Search for the cell housing the specified text and yield its [X, Y] center coordinate. 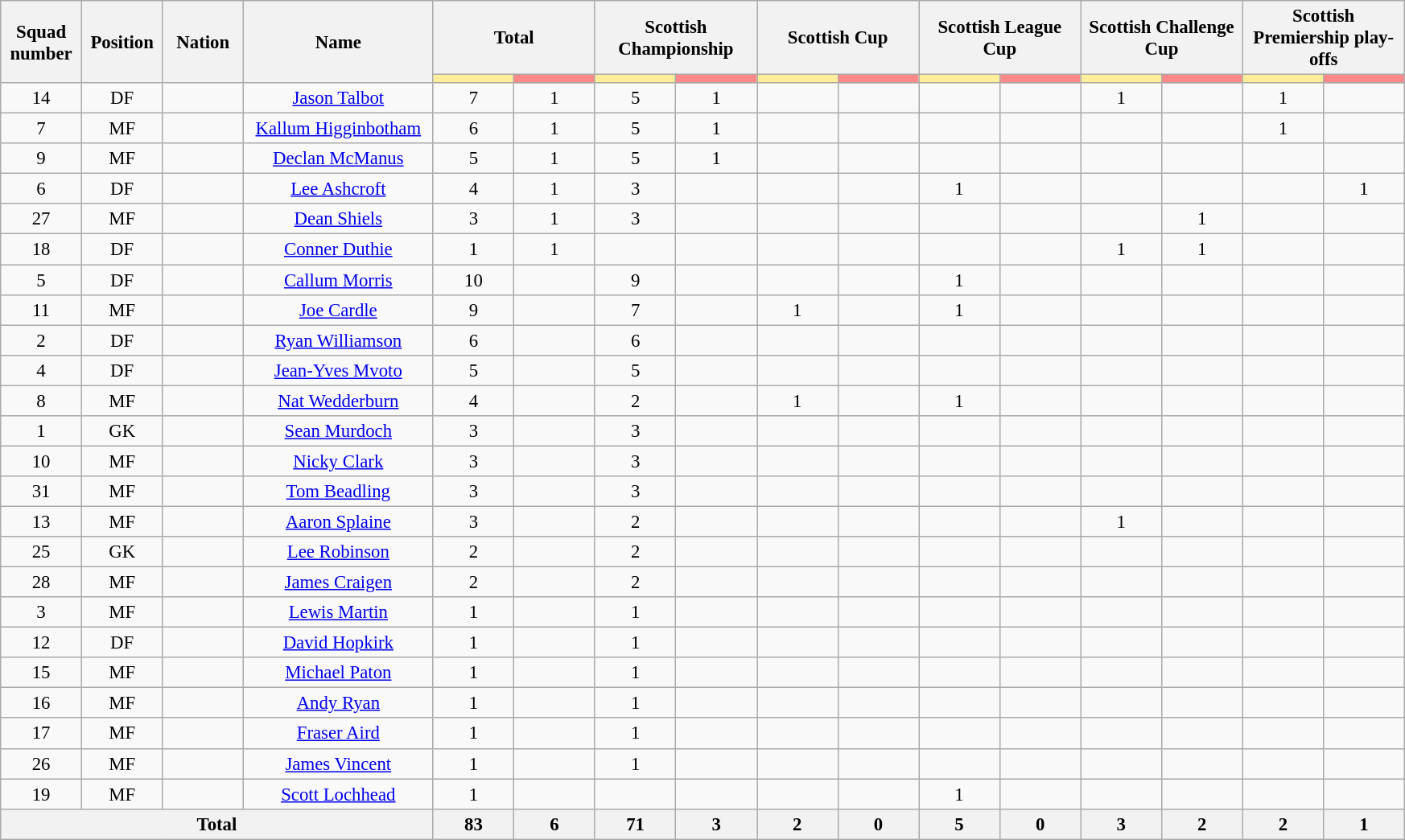
Andy Ryan [339, 703]
Dean Shiels [339, 220]
Conner Duthie [339, 249]
26 [42, 764]
83 [473, 824]
Joe Cardle [339, 310]
13 [42, 521]
Ryan Williamson [339, 340]
18 [42, 249]
25 [42, 552]
16 [42, 703]
Tom Beadling [339, 492]
Fraser Aird [339, 734]
James Craigen [339, 583]
14 [42, 98]
Callum Morris [339, 280]
James Vincent [339, 764]
11 [42, 310]
Jean-Yves Mvoto [339, 370]
Aaron Splaine [339, 521]
Position [122, 42]
Lee Robinson [339, 552]
Scottish Cup [837, 38]
Nat Wedderburn [339, 401]
19 [42, 794]
Nation [203, 42]
Sean Murdoch [339, 431]
Scott Lochhead [339, 794]
Squad number [42, 42]
David Hopkirk [339, 643]
Scottish Championship [676, 38]
Name [339, 42]
17 [42, 734]
28 [42, 583]
Nicky Clark [339, 461]
Lewis Martin [339, 612]
Declan McManus [339, 159]
31 [42, 492]
Michael Paton [339, 673]
Lee Ashcroft [339, 189]
Scottish League Cup [999, 38]
Scottish Premiership play-offs [1323, 38]
15 [42, 673]
Jason Talbot [339, 98]
Kallum Higginbotham [339, 129]
27 [42, 220]
8 [42, 401]
Scottish Challenge Cup [1162, 38]
12 [42, 643]
71 [636, 824]
